Return (x, y) of the center of cell containing provided text 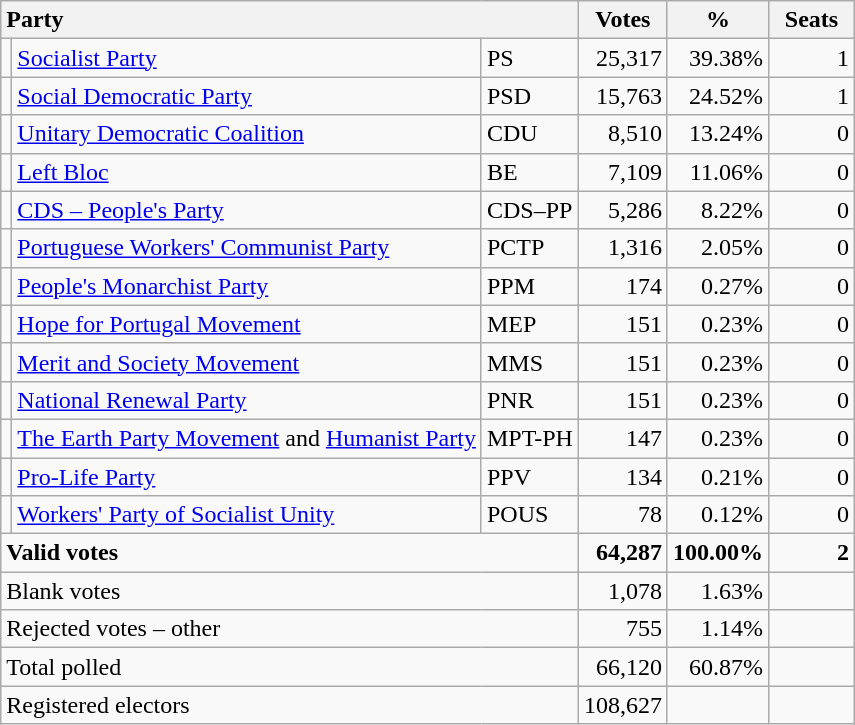
1.63% (718, 591)
PPV (530, 477)
66,120 (622, 667)
CDS – People's Party (247, 210)
Registered electors (290, 705)
78 (622, 515)
Social Democratic Party (247, 96)
25,317 (622, 58)
2 (811, 553)
39.38% (718, 58)
POUS (530, 515)
PNR (530, 400)
PPM (530, 286)
8.22% (718, 210)
Votes (622, 20)
Portuguese Workers' Communist Party (247, 248)
CDU (530, 134)
13.24% (718, 134)
60.87% (718, 667)
People's Monarchist Party (247, 286)
Left Bloc (247, 172)
% (718, 20)
PSD (530, 96)
11.06% (718, 172)
Total polled (290, 667)
8,510 (622, 134)
Unitary Democratic Coalition (247, 134)
108,627 (622, 705)
1,316 (622, 248)
134 (622, 477)
0.12% (718, 515)
Workers' Party of Socialist Unity (247, 515)
1.14% (718, 629)
MMS (530, 362)
24.52% (718, 96)
Rejected votes – other (290, 629)
64,287 (622, 553)
1,078 (622, 591)
The Earth Party Movement and Humanist Party (247, 438)
0.27% (718, 286)
National Renewal Party (247, 400)
Blank votes (290, 591)
100.00% (718, 553)
CDS–PP (530, 210)
Seats (811, 20)
Party (290, 20)
PS (530, 58)
MPT-PH (530, 438)
Hope for Portugal Movement (247, 324)
Merit and Society Movement (247, 362)
7,109 (622, 172)
147 (622, 438)
MEP (530, 324)
BE (530, 172)
Socialist Party (247, 58)
755 (622, 629)
15,763 (622, 96)
Valid votes (290, 553)
2.05% (718, 248)
5,286 (622, 210)
Pro-Life Party (247, 477)
0.21% (718, 477)
PCTP (530, 248)
174 (622, 286)
